Return [x, y] of the center of cell containing provided text 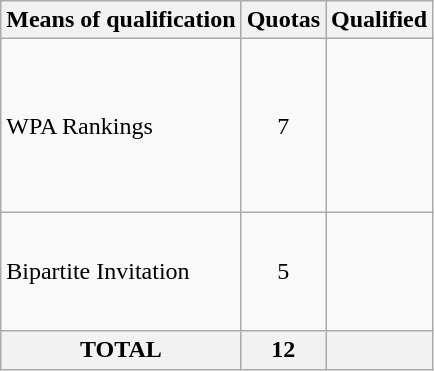
12 [283, 350]
TOTAL [121, 350]
7 [283, 126]
Quotas [283, 20]
Means of qualification [121, 20]
WPA Rankings [121, 126]
Qualified [380, 20]
Bipartite Invitation [121, 272]
5 [283, 272]
